Output the (X, Y) coordinate of the center of the cell containing the given text.  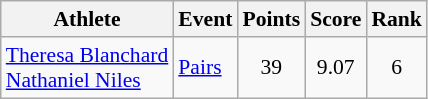
Athlete (88, 19)
Rank (396, 19)
Event (205, 19)
9.07 (336, 68)
39 (271, 68)
Score (336, 19)
Theresa BlanchardNathaniel Niles (88, 68)
6 (396, 68)
Points (271, 19)
Pairs (205, 68)
